From the cell containing the given text, extract its center point as [X, Y] coordinate. 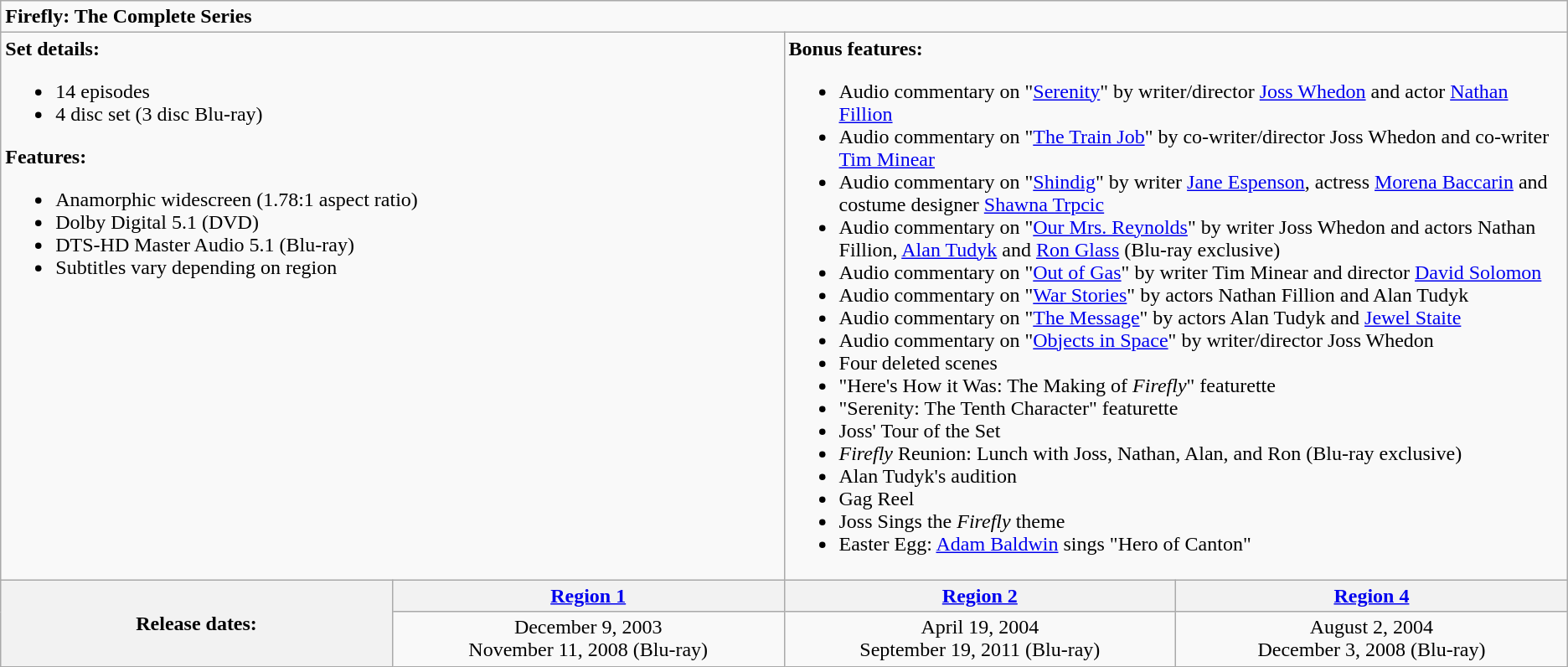
Release dates: [197, 623]
Firefly: The Complete Series [784, 17]
Region 4 [1372, 596]
December 9, 2003November 11, 2008 (Blu-ray) [588, 639]
April 19, 2004September 19, 2011 (Blu-ray) [980, 639]
Region 1 [588, 596]
Region 2 [980, 596]
August 2, 2004December 3, 2008 (Blu-ray) [1372, 639]
